Extract the (x, y) coordinate from the center of the cell holding the provided text.  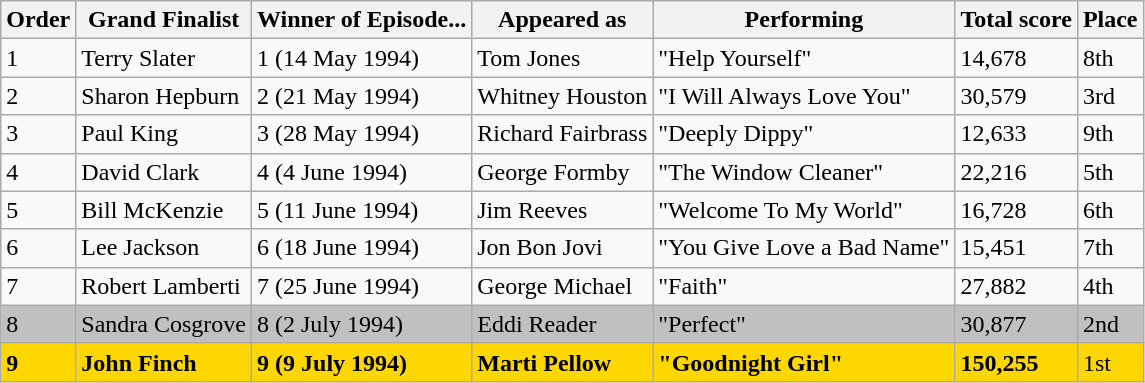
150,255 (1016, 362)
"The Window Cleaner" (804, 172)
Total score (1016, 20)
"Help Yourself" (804, 58)
8 (2 July 1994) (362, 324)
1st (1110, 362)
John Finch (164, 362)
Eddi Reader (562, 324)
Winner of Episode... (362, 20)
Whitney Houston (562, 96)
1 (14 May 1994) (362, 58)
Terry Slater (164, 58)
3 (38, 134)
"Deeply Dippy" (804, 134)
6 (38, 248)
George Michael (562, 286)
Lee Jackson (164, 248)
7th (1110, 248)
Appeared as (562, 20)
Bill McKenzie (164, 210)
6 (18 June 1994) (362, 248)
Place (1110, 20)
9 (9 July 1994) (362, 362)
3 (28 May 1994) (362, 134)
"Perfect" (804, 324)
5th (1110, 172)
Sharon Hepburn (164, 96)
"Welcome To My World" (804, 210)
30,579 (1016, 96)
3rd (1110, 96)
Grand Finalist (164, 20)
15,451 (1016, 248)
2 (21 May 1994) (362, 96)
2 (38, 96)
14,678 (1016, 58)
27,882 (1016, 286)
Tom Jones (562, 58)
22,216 (1016, 172)
16,728 (1016, 210)
"You Give Love a Bad Name" (804, 248)
7 (38, 286)
6th (1110, 210)
George Formby (562, 172)
Jim Reeves (562, 210)
"I Will Always Love You" (804, 96)
30,877 (1016, 324)
Jon Bon Jovi (562, 248)
Robert Lamberti (164, 286)
12,633 (1016, 134)
4 (4 June 1994) (362, 172)
4 (38, 172)
5 (38, 210)
Paul King (164, 134)
8th (1110, 58)
"Goodnight Girl" (804, 362)
8 (38, 324)
2nd (1110, 324)
"Faith" (804, 286)
Performing (804, 20)
4th (1110, 286)
Richard Fairbrass (562, 134)
9 (38, 362)
Sandra Cosgrove (164, 324)
5 (11 June 1994) (362, 210)
David Clark (164, 172)
Marti Pellow (562, 362)
7 (25 June 1994) (362, 286)
Order (38, 20)
1 (38, 58)
9th (1110, 134)
